Search for the cell housing the specified text and yield its (x, y) center coordinate. 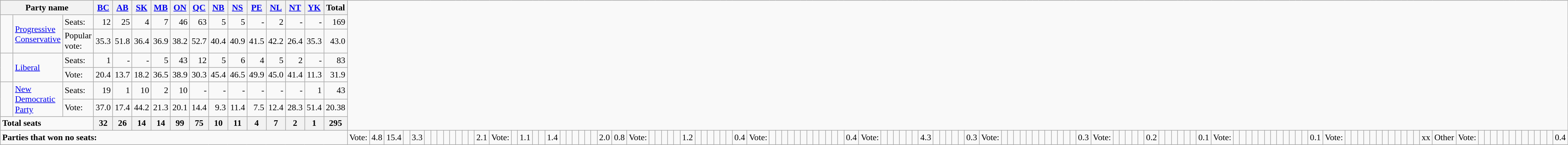
15.4 (394, 138)
YK (314, 8)
Liberal (38, 68)
36.9 (161, 41)
26.4 (295, 41)
46 (180, 22)
63 (199, 22)
43.0 (336, 41)
4.8 (377, 138)
11.3 (314, 75)
NB (218, 8)
1.2 (687, 138)
1.4 (553, 138)
169 (336, 22)
45.0 (276, 75)
20.38 (336, 108)
12.4 (276, 108)
2.1 (482, 138)
NT (295, 8)
Party name (47, 8)
14.4 (199, 108)
20.1 (180, 108)
Other (1444, 138)
4.3 (926, 138)
MB (161, 8)
9.3 (218, 108)
2.0 (605, 138)
0.2 (1152, 138)
75 (199, 123)
52.7 (199, 41)
Progressive Conservative (38, 34)
42.2 (276, 41)
32 (103, 123)
Popular vote: (78, 41)
26 (123, 123)
41.4 (295, 75)
Total (336, 8)
30.3 (199, 75)
46.5 (237, 75)
41.5 (257, 41)
1.1 (525, 138)
99 (180, 123)
49.9 (257, 75)
New Democratic Party (38, 99)
17.4 (123, 108)
Total seats (47, 123)
295 (336, 123)
Parties that won no seats: (174, 138)
11 (237, 123)
SK (142, 8)
QC (199, 8)
13.7 (123, 75)
44.2 (142, 108)
AB (123, 8)
NL (276, 8)
11.4 (237, 108)
28.3 (295, 108)
36.5 (161, 75)
25 (123, 22)
38.2 (180, 41)
51.4 (314, 108)
20.4 (103, 75)
51.8 (123, 41)
xx (1426, 138)
37.0 (103, 108)
PE (257, 8)
BC (103, 8)
31.9 (336, 75)
83 (336, 61)
40.9 (237, 41)
18.2 (142, 75)
45.4 (218, 75)
0.8 (619, 138)
38.9 (180, 75)
ON (180, 8)
3.3 (417, 138)
21.3 (161, 108)
19 (103, 90)
40.4 (218, 41)
36.4 (142, 41)
NS (237, 8)
7.5 (257, 108)
6 (237, 61)
